Capture the cell that displays the provided text and extract its [x, y] central coordinate. 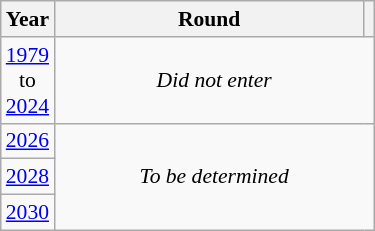
Did not enter [214, 80]
1979to2024 [28, 80]
Year [28, 19]
2028 [28, 177]
2030 [28, 213]
2026 [28, 141]
Round [209, 19]
To be determined [214, 176]
